From the cell containing the given text, extract its center point as (x, y) coordinate. 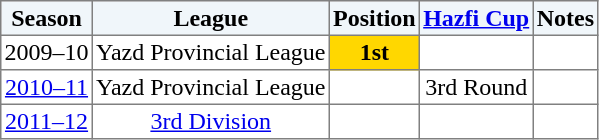
Notes (566, 18)
2009–10 (47, 52)
3rd Round (476, 87)
Position (374, 18)
1st (374, 52)
2010–11 (47, 87)
League (210, 18)
3rd Division (210, 121)
Season (47, 18)
2011–12 (47, 121)
Hazfi Cup (476, 18)
